Pinpoint the cell where the given text exists, returning its (x, y) midpoint coordinate. 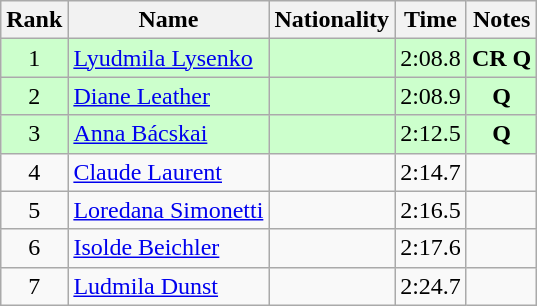
5 (34, 210)
Rank (34, 20)
Claude Laurent (168, 172)
Nationality (332, 20)
2:17.6 (431, 248)
Anna Bácskai (168, 134)
2:24.7 (431, 286)
Ludmila Dunst (168, 286)
Lyudmila Lysenko (168, 58)
1 (34, 58)
6 (34, 248)
2 (34, 96)
2:12.5 (431, 134)
2:14.7 (431, 172)
Isolde Beichler (168, 248)
Diane Leather (168, 96)
3 (34, 134)
CR Q (501, 58)
2:08.8 (431, 58)
Time (431, 20)
Loredana Simonetti (168, 210)
7 (34, 286)
2:16.5 (431, 210)
2:08.9 (431, 96)
Notes (501, 20)
Name (168, 20)
4 (34, 172)
